Find where the given text appears and provide that cell's center as [X, Y] coordinate. 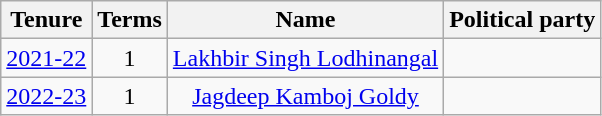
2022-23 [46, 96]
Name [305, 20]
Terms [130, 20]
2021-22 [46, 58]
Political party [522, 20]
Tenure [46, 20]
Jagdeep Kamboj Goldy [305, 96]
Lakhbir Singh Lodhinangal [305, 58]
